Detect which cell encompasses the target text, then output its (x, y) center coordinate. 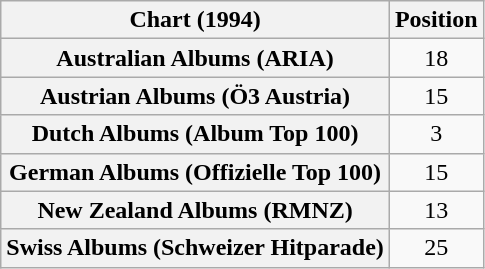
Chart (1994) (196, 20)
Swiss Albums (Schweizer Hitparade) (196, 248)
13 (436, 210)
German Albums (Offizielle Top 100) (196, 172)
Position (436, 20)
18 (436, 58)
Dutch Albums (Album Top 100) (196, 134)
3 (436, 134)
New Zealand Albums (RMNZ) (196, 210)
25 (436, 248)
Australian Albums (ARIA) (196, 58)
Austrian Albums (Ö3 Austria) (196, 96)
